Extract the (X, Y) coordinate from the center of the cell holding the provided text.  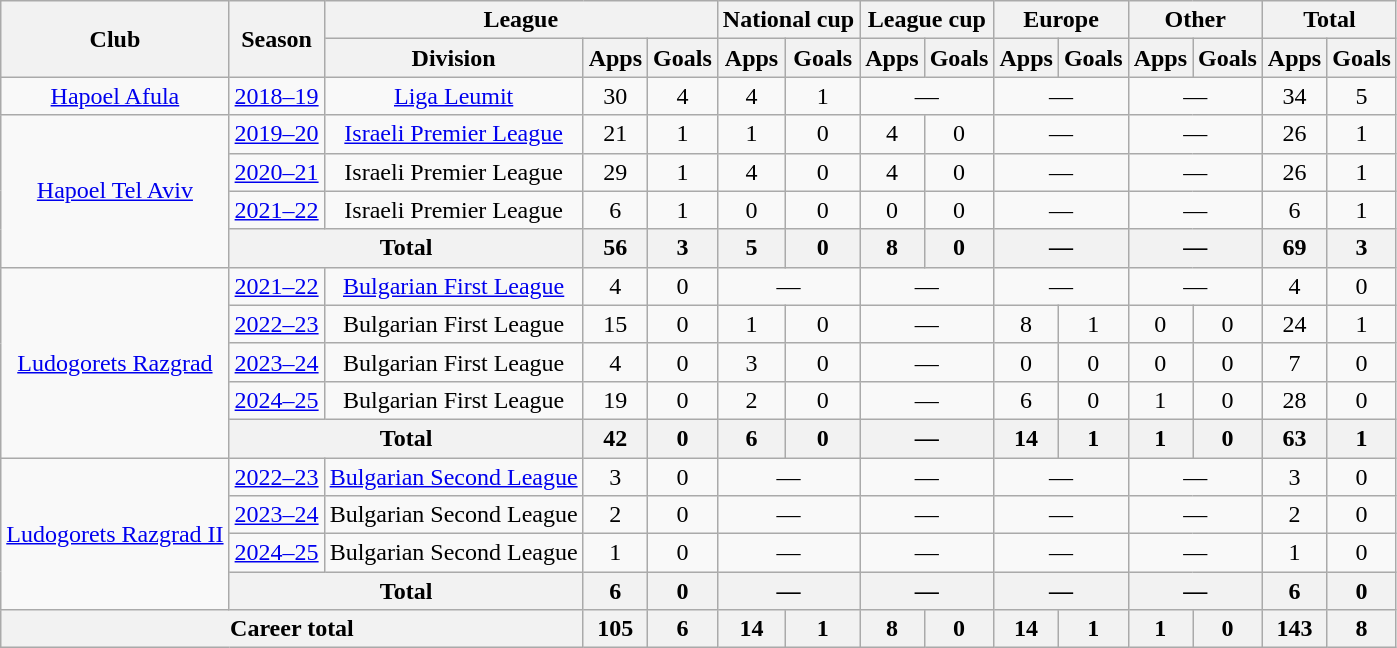
69 (1294, 248)
Other (1195, 20)
42 (615, 438)
29 (615, 172)
League cup (927, 20)
Season (276, 39)
28 (1294, 400)
Ludogorets Razgrad (115, 362)
National cup (788, 20)
56 (615, 248)
2019–20 (276, 134)
Club (115, 39)
League (520, 20)
Liga Leumit (454, 96)
Hapoel Tel Aviv (115, 191)
Career total (292, 629)
7 (1294, 362)
Ludogorets Razgrad II (115, 534)
30 (615, 96)
2018–19 (276, 96)
143 (1294, 629)
34 (1294, 96)
24 (1294, 324)
19 (615, 400)
63 (1294, 438)
15 (615, 324)
21 (615, 134)
Europe (1061, 20)
2020–21 (276, 172)
Hapoel Afula (115, 96)
105 (615, 629)
Division (454, 58)
